Determine the (x, y) coordinate at the center of the cell enclosing the given text.  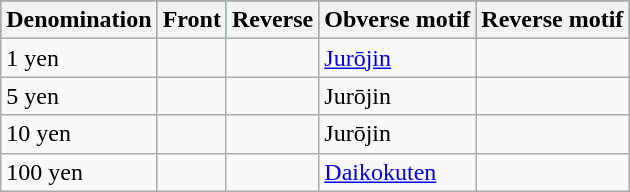
5 yen (79, 96)
Front (192, 20)
Obverse motif (398, 20)
10 yen (79, 134)
Denomination (79, 20)
100 yen (79, 172)
Reverse motif (552, 20)
1 yen (79, 58)
Daikokuten (398, 172)
Reverse (272, 20)
